Search for the cell housing the specified text and yield its [X, Y] center coordinate. 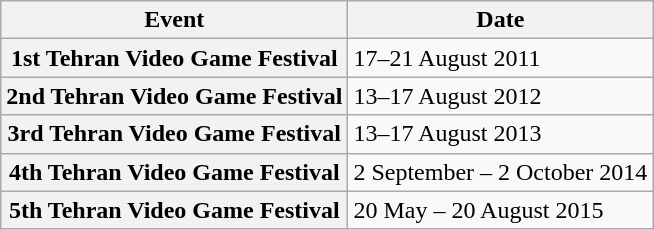
2 September – 2 October 2014 [500, 172]
13–17 August 2013 [500, 134]
20 May – 20 August 2015 [500, 210]
Event [174, 20]
13–17 August 2012 [500, 96]
3rd Tehran Video Game Festival [174, 134]
4th Tehran Video Game Festival [174, 172]
2nd Tehran Video Game Festival [174, 96]
5th Tehran Video Game Festival [174, 210]
Date [500, 20]
17–21 August 2011 [500, 58]
1st Tehran Video Game Festival [174, 58]
